Provide the [X, Y] coordinate of the cell's center where the given text is located.  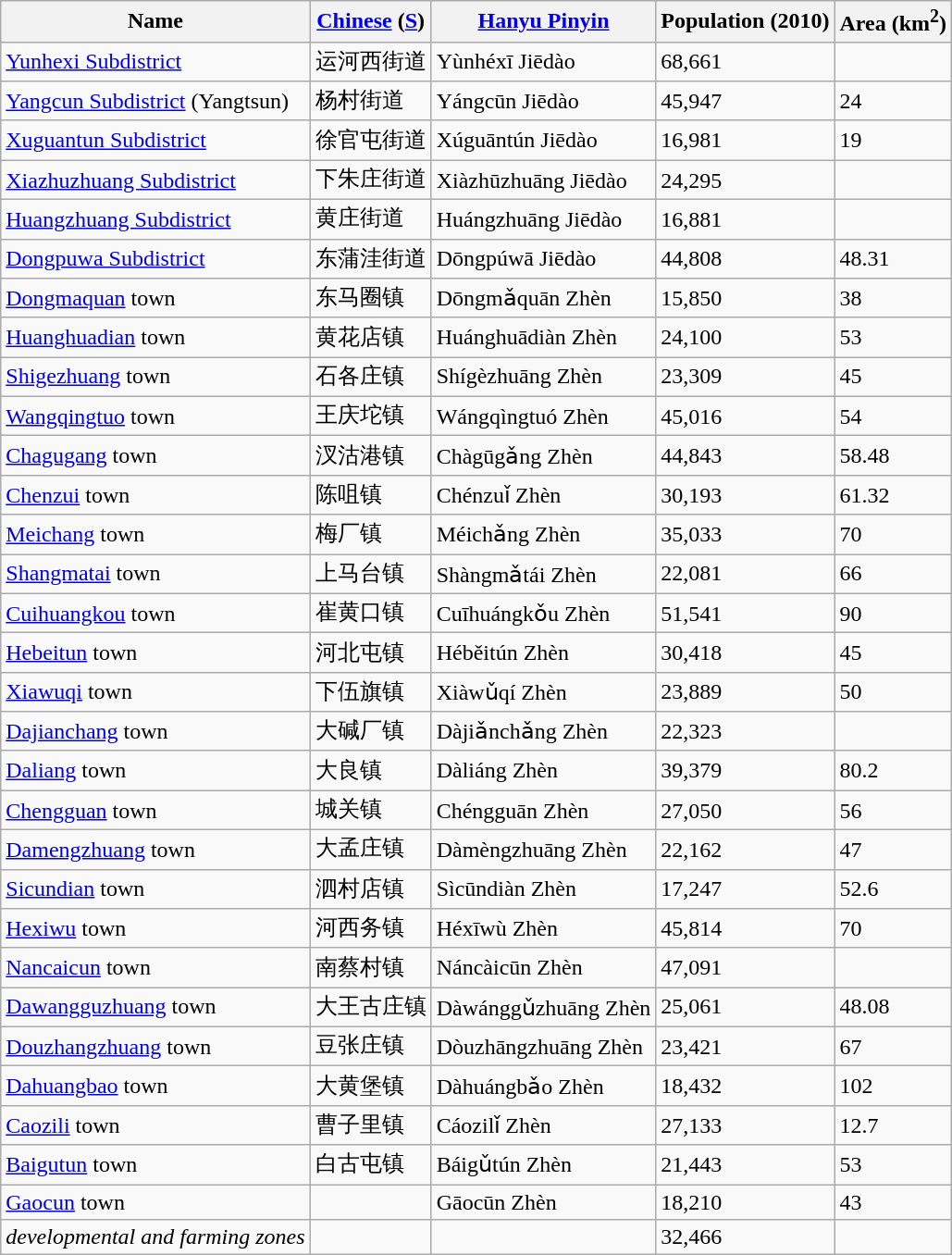
Yangcun Subdistrict (Yangtsun) [155, 102]
43 [894, 1202]
17,247 [746, 888]
Chàgūgǎng Zhèn [544, 455]
45,947 [746, 102]
Shigezhuang town [155, 378]
19 [894, 141]
Xúguāntún Jiēdào [544, 141]
44,843 [746, 455]
30,418 [746, 653]
Dongpuwa Subdistrict [155, 259]
石各庄镇 [370, 378]
102 [894, 1087]
Wangqingtuo town [155, 416]
上马台镇 [370, 574]
Shàngmǎtái Zhèn [544, 574]
河北屯镇 [370, 653]
东马圈镇 [370, 298]
58.48 [894, 455]
80.2 [894, 770]
白古屯镇 [370, 1164]
22,081 [746, 574]
城关镇 [370, 811]
Daliang town [155, 770]
25,061 [746, 1007]
Chengguan town [155, 811]
Cáozilǐ Zhèn [544, 1125]
Huánghuādiàn Zhèn [544, 337]
47 [894, 850]
32,466 [746, 1237]
大黄堡镇 [370, 1087]
67 [894, 1046]
Dòuzhāngzhuāng Zhèn [544, 1046]
Méichǎng Zhèn [544, 535]
48.08 [894, 1007]
崔黄口镇 [370, 613]
Chéngguān Zhèn [544, 811]
23,889 [746, 692]
54 [894, 416]
运河西街道 [370, 61]
Gaocun town [155, 1202]
Xiàwǔqí Zhèn [544, 692]
22,323 [746, 731]
Nancaicun town [155, 968]
Wángqìngtuó Zhèn [544, 416]
39,379 [746, 770]
豆张庄镇 [370, 1046]
Baigutun town [155, 1164]
河西务镇 [370, 929]
下伍旗镇 [370, 692]
24,295 [746, 180]
Yùnhéxī Jiēdào [544, 61]
杨村街道 [370, 102]
Damengzhuang town [155, 850]
Area (km2) [894, 22]
Huanghuadian town [155, 337]
黄庄街道 [370, 220]
Dawangguzhuang town [155, 1007]
南蔡村镇 [370, 968]
Dōngmǎquān Zhèn [544, 298]
52.6 [894, 888]
Dàjiǎnchǎng Zhèn [544, 731]
Dàhuángbǎo Zhèn [544, 1087]
Caozili town [155, 1125]
50 [894, 692]
Xiawuqi town [155, 692]
Cuihuangkou town [155, 613]
22,162 [746, 850]
23,309 [746, 378]
15,850 [746, 298]
王庆坨镇 [370, 416]
Chagugang town [155, 455]
Dàliáng Zhèn [544, 770]
24 [894, 102]
developmental and farming zones [155, 1237]
51,541 [746, 613]
泗村店镇 [370, 888]
24,100 [746, 337]
大王古庄镇 [370, 1007]
30,193 [746, 494]
66 [894, 574]
Dōngpúwā Jiēdào [544, 259]
12.7 [894, 1125]
Yángcūn Jiēdào [544, 102]
56 [894, 811]
Meichang town [155, 535]
Chinese (S) [370, 22]
Báigǔtún Zhèn [544, 1164]
下朱庄街道 [370, 180]
Xiàzhūzhuāng Jiēdào [544, 180]
90 [894, 613]
Héxīwù Zhèn [544, 929]
45,016 [746, 416]
Huangzhuang Subdistrict [155, 220]
徐官屯街道 [370, 141]
Náncàicūn Zhèn [544, 968]
35,033 [746, 535]
18,432 [746, 1087]
18,210 [746, 1202]
16,981 [746, 141]
Name [155, 22]
Population (2010) [746, 22]
曹子里镇 [370, 1125]
68,661 [746, 61]
Dajianchang town [155, 731]
Xuguantun Subdistrict [155, 141]
Dàwánggǔzhuāng Zhèn [544, 1007]
梅厂镇 [370, 535]
Xiazhuzhuang Subdistrict [155, 180]
Hanyu Pinyin [544, 22]
21,443 [746, 1164]
Gāocūn Zhèn [544, 1202]
48.31 [894, 259]
23,421 [746, 1046]
Dahuangbao town [155, 1087]
45,814 [746, 929]
Huángzhuāng Jiēdào [544, 220]
Sicundian town [155, 888]
44,808 [746, 259]
大良镇 [370, 770]
16,881 [746, 220]
Chénzuǐ Zhèn [544, 494]
61.32 [894, 494]
Dongmaquan town [155, 298]
东蒲洼街道 [370, 259]
Sìcūndiàn Zhèn [544, 888]
汊沽港镇 [370, 455]
Hebeitun town [155, 653]
Douzhangzhuang town [155, 1046]
Shangmatai town [155, 574]
38 [894, 298]
大孟庄镇 [370, 850]
47,091 [746, 968]
27,050 [746, 811]
黄花店镇 [370, 337]
Cuīhuángkǒu Zhèn [544, 613]
大碱厂镇 [370, 731]
Héběitún Zhèn [544, 653]
Yunhexi Subdistrict [155, 61]
Shígèzhuāng Zhèn [544, 378]
陈咀镇 [370, 494]
Dàmèngzhuāng Zhèn [544, 850]
27,133 [746, 1125]
Chenzui town [155, 494]
Hexiwu town [155, 929]
